Scan for the cell matching the given text and deliver its [X, Y] coordinate at center. 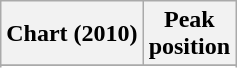
Chart (2010) [72, 34]
Peakposition [189, 34]
